Return [X, Y] of the center of cell containing provided text 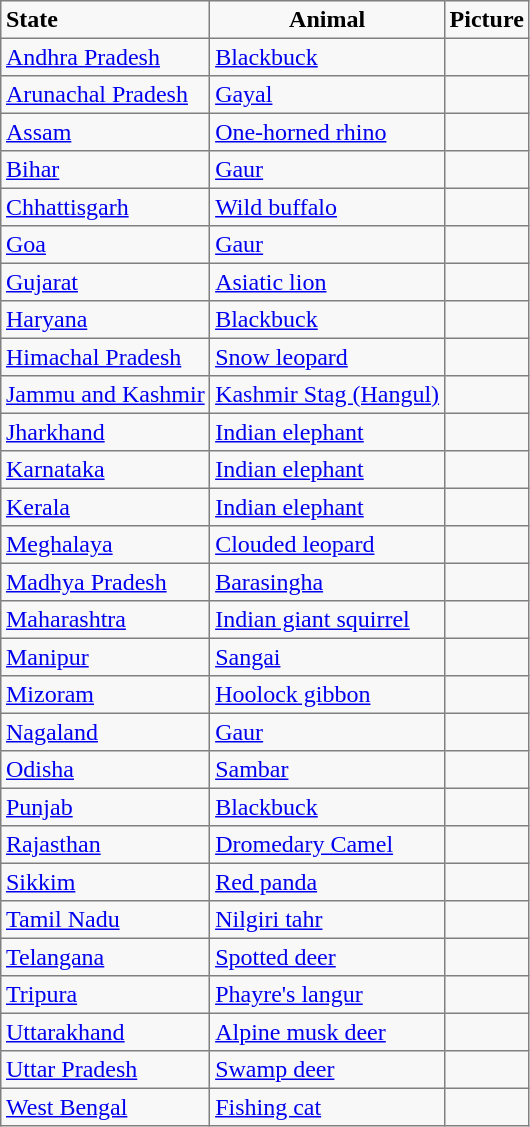
Indian giant squirrel [327, 620]
Chhattisgarh [106, 207]
Animal [327, 20]
Sambar [327, 770]
Alpine musk deer [327, 1032]
Andhra Pradesh [106, 57]
Manipur [106, 657]
Jharkhand [106, 432]
Madhya Pradesh [106, 582]
Asiatic lion [327, 282]
Barasingha [327, 582]
Hoolock gibbon [327, 695]
Arunachal Pradesh [106, 95]
Tamil Nadu [106, 920]
Bihar [106, 170]
Sikkim [106, 882]
Clouded leopard [327, 545]
Assam [106, 132]
Telangana [106, 957]
Uttarakhand [106, 1032]
Uttar Pradesh [106, 1070]
Nagaland [106, 732]
Tripura [106, 995]
Gujarat [106, 282]
Spotted deer [327, 957]
Sangai [327, 657]
Phayre's langur [327, 995]
Kashmir Stag (Hangul) [327, 395]
Dromedary Camel [327, 845]
Karnataka [106, 470]
State [106, 20]
Picture [486, 20]
Gayal [327, 95]
Odisha [106, 770]
Maharashtra [106, 620]
Punjab [106, 807]
Himachal Pradesh [106, 357]
Red panda [327, 882]
Jammu and Kashmir [106, 395]
Haryana [106, 320]
Swamp deer [327, 1070]
Rajasthan [106, 845]
Mizoram [106, 695]
Fishing cat [327, 1107]
Nilgiri tahr [327, 920]
Wild buffalo [327, 207]
West Bengal [106, 1107]
Meghalaya [106, 545]
Goa [106, 245]
One-horned rhino [327, 132]
Kerala [106, 507]
Snow leopard [327, 357]
